Extract the [X, Y] coordinate from the center of the cell holding the provided text.  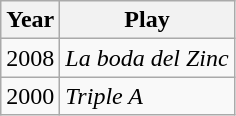
Play [147, 20]
Year [30, 20]
La boda del Zinc [147, 58]
2008 [30, 58]
Triple A [147, 96]
2000 [30, 96]
